Locate the cell with the specified text and output its (x, y) center coordinate. 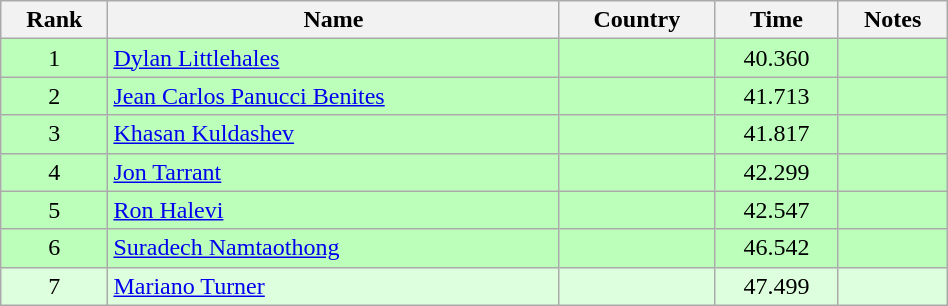
2 (54, 96)
Suradech Namtaothong (334, 248)
5 (54, 210)
Khasan Kuldashev (334, 134)
7 (54, 286)
Rank (54, 20)
Time (776, 20)
4 (54, 172)
42.299 (776, 172)
Mariano Turner (334, 286)
41.713 (776, 96)
Ron Halevi (334, 210)
Dylan Littlehales (334, 58)
47.499 (776, 286)
Notes (892, 20)
Jean Carlos Panucci Benites (334, 96)
1 (54, 58)
41.817 (776, 134)
46.542 (776, 248)
6 (54, 248)
3 (54, 134)
40.360 (776, 58)
42.547 (776, 210)
Country (637, 20)
Name (334, 20)
Jon Tarrant (334, 172)
